Provide the [X, Y] coordinate of the cell's center where the given text is located.  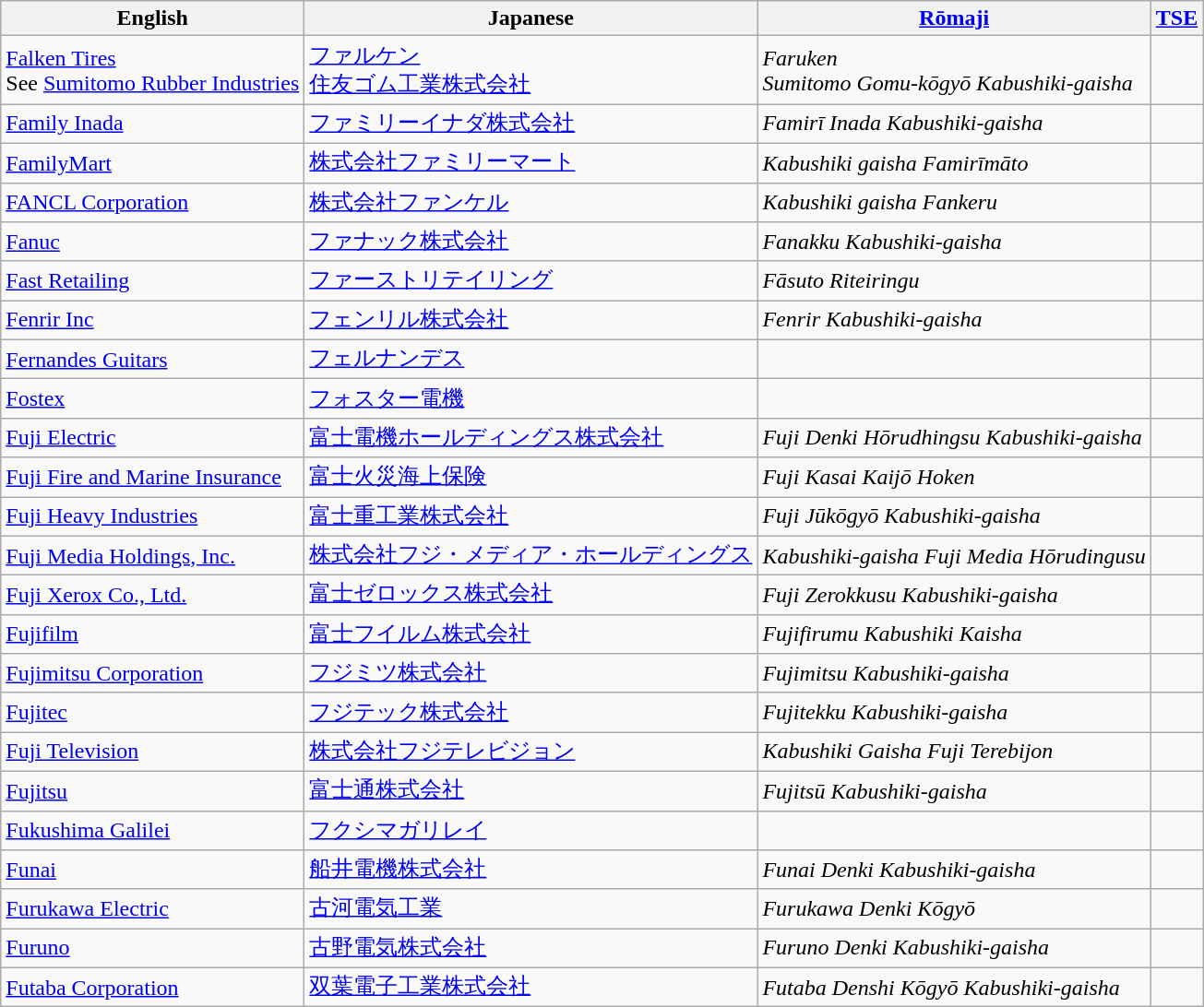
Fuji Jūkōgyō Kabushiki-gaisha [954, 516]
Fujimitsu Corporation [153, 673]
双葉電子工業株式会社 [531, 987]
Kabushiki Gaisha Fuji Terebijon [954, 752]
フジテック株式会社 [531, 712]
Futaba Corporation [153, 987]
Funai [153, 871]
TSE [1176, 18]
Fuji Kasai Kaijō Hoken [954, 478]
Fujifirumu Kabushiki Kaisha [954, 634]
Japanese [531, 18]
フェルナンデス [531, 360]
Fuji Television [153, 752]
Family Inada [153, 124]
FarukenSumitomo Gomu-kōgyō Kabushiki-gaisha [954, 70]
Kabushiki-gaisha Fuji Media Hōrudingusu [954, 555]
Fujitsu [153, 791]
Furuno Denki Kabushiki-gaisha [954, 948]
Fāsuto Riteiringu [954, 280]
Rōmaji [954, 18]
富士フイルム株式会社 [531, 634]
Fujifilm [153, 634]
フェンリル株式会社 [531, 321]
Furukawa Denki Kōgyō [954, 909]
Fostex [153, 398]
FamilyMart [153, 162]
ファーストリテイリング [531, 280]
Fuji Electric [153, 437]
株式会社フジテレビジョン [531, 752]
Falken TiresSee Sumitomo Rubber Industries [153, 70]
Furuno [153, 948]
株式会社ファンケル [531, 203]
古野電気株式会社 [531, 948]
Fujitekku Kabushiki-gaisha [954, 712]
株式会社ファミリーマート [531, 162]
English [153, 18]
Fujitsū Kabushiki-gaisha [954, 791]
Fanuc [153, 242]
Kabushiki gaisha Fankeru [954, 203]
フジミツ株式会社 [531, 673]
ファルケン住友ゴム工業株式会社 [531, 70]
古河電気工業 [531, 909]
Fuji Media Holdings, Inc. [153, 555]
Fuji Fire and Marine Insurance [153, 478]
Funai Denki Kabushiki-gaisha [954, 871]
フクシマガリレイ [531, 830]
Fujitec [153, 712]
Kabushiki gaisha Famirīmāto [954, 162]
富士重工業株式会社 [531, 516]
Futaba Denshi Kōgyō Kabushiki-gaisha [954, 987]
富士電機ホールディングス株式会社 [531, 437]
Fenrir Kabushiki-gaisha [954, 321]
フォスター電機 [531, 398]
Famirī Inada Kabushiki-gaisha [954, 124]
Fanakku Kabushiki-gaisha [954, 242]
富士火災海上保険 [531, 478]
Furukawa Electric [153, 909]
富士ゼロックス株式会社 [531, 596]
Fukushima Galilei [153, 830]
株式会社フジ・メディア・ホールディングス [531, 555]
Fuji Zerokkusu Kabushiki-gaisha [954, 596]
Fujimitsu Kabushiki-gaisha [954, 673]
Fuji Xerox Co., Ltd. [153, 596]
Fuji Denki Hōrudhingsu Kabushiki-gaisha [954, 437]
ファミリーイナダ株式会社 [531, 124]
富士通株式会社 [531, 791]
Fuji Heavy Industries [153, 516]
ファナック株式会社 [531, 242]
船井電機株式会社 [531, 871]
Fast Retailing [153, 280]
Fernandes Guitars [153, 360]
Fenrir Inc [153, 321]
FANCL Corporation [153, 203]
